Capture the cell that displays the provided text and extract its [X, Y] central coordinate. 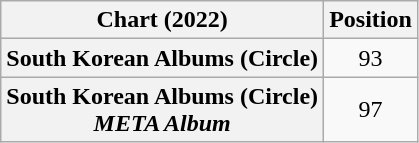
97 [371, 110]
Chart (2022) [162, 20]
93 [371, 58]
Position [371, 20]
South Korean Albums (Circle)META Album [162, 110]
South Korean Albums (Circle) [162, 58]
